Detect which cell encompasses the target text, then output its [X, Y] center coordinate. 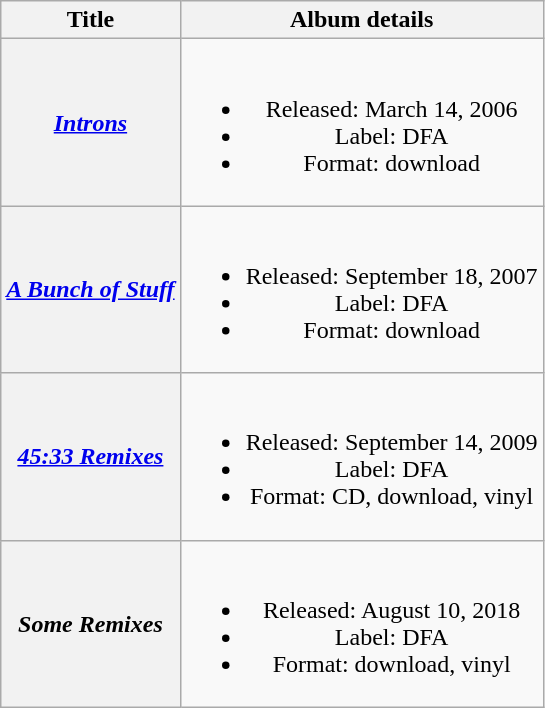
A Bunch of Stuff [90, 290]
Album details [362, 20]
Released: September 14, 2009Label: DFAFormat: CD, download, vinyl [362, 456]
Released: September 18, 2007Label: DFAFormat: download [362, 290]
Some Remixes [90, 624]
Introns [90, 122]
Released: August 10, 2018Label: DFAFormat: download, vinyl [362, 624]
Title [90, 20]
Released: March 14, 2006Label: DFAFormat: download [362, 122]
45:33 Remixes [90, 456]
